Locate the cell with the specified text and output its [X, Y] center coordinate. 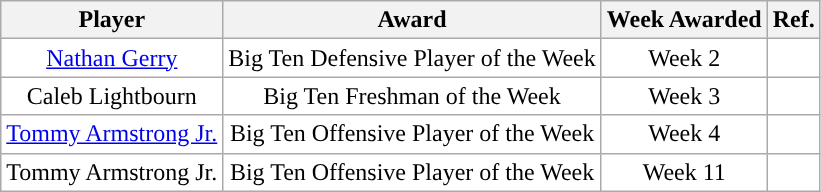
Caleb Lightbourn [112, 96]
Week 4 [684, 134]
Week 11 [684, 172]
Ref. [794, 20]
Week 3 [684, 96]
Big Ten Defensive Player of the Week [412, 58]
Big Ten Freshman of the Week [412, 96]
Player [112, 20]
Award [412, 20]
Week 2 [684, 58]
Nathan Gerry [112, 58]
Week Awarded [684, 20]
